Locate the cell with the specified text and output its (x, y) center coordinate. 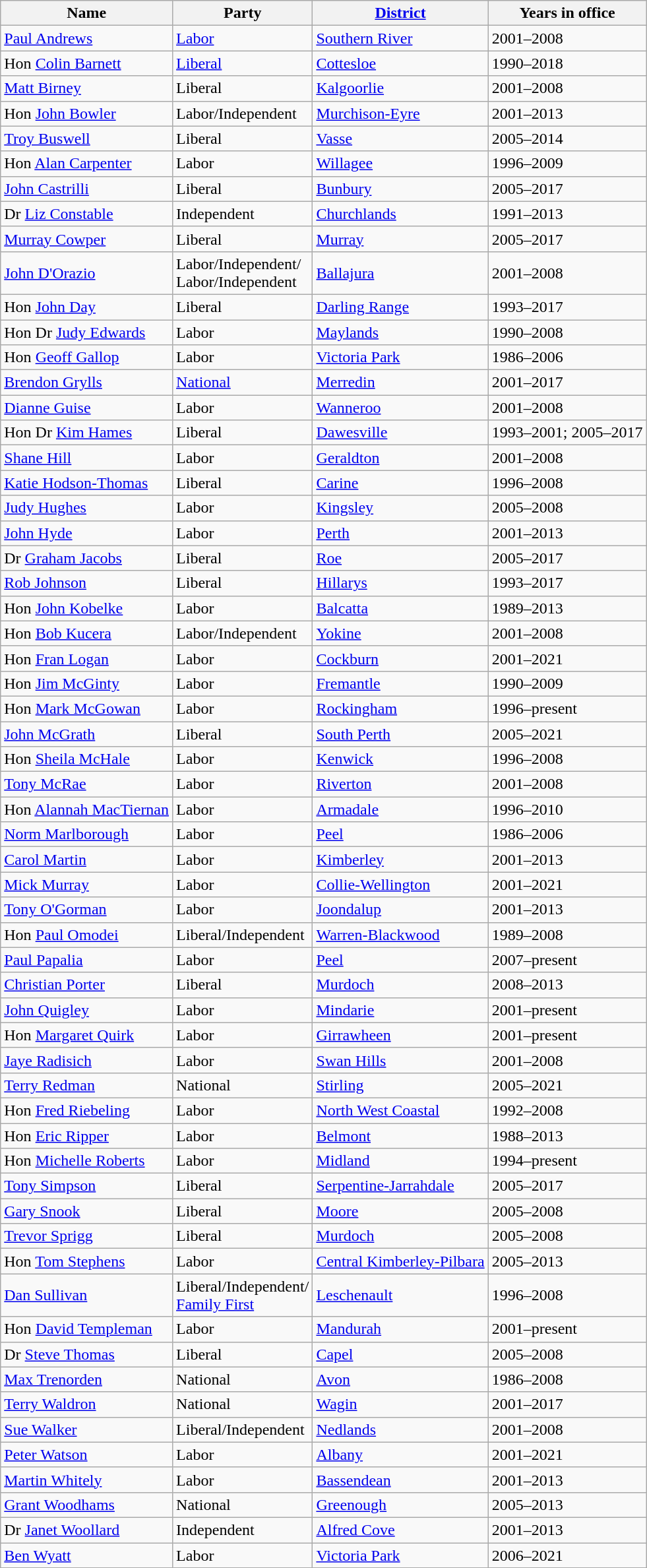
Murray (400, 239)
John D'Orazio (87, 273)
Hon Dr Judy Edwards (87, 332)
District (400, 13)
Dianne Guise (87, 408)
Perth (400, 533)
Hon John Day (87, 307)
Dr Graham Jacobs (87, 558)
Kenwick (400, 759)
Fremantle (400, 683)
Christian Porter (87, 985)
Matt Birney (87, 88)
Dan Sullivan (87, 1296)
Avon (400, 1379)
Dr Liz Constable (87, 214)
Hillarys (400, 583)
Cottesloe (400, 63)
Tony O'Gorman (87, 910)
South Perth (400, 734)
Warren-Blackwood (400, 935)
Hon Bob Kucera (87, 633)
1992–2008 (567, 1110)
Hon Alan Carpenter (87, 164)
Girrawheen (400, 1035)
Kimberley (400, 860)
Ben Wyatt (87, 1555)
Stirling (400, 1085)
Name (87, 13)
1988–2013 (567, 1135)
Shane Hill (87, 458)
Rockingham (400, 708)
Hon Margaret Quirk (87, 1035)
Hon Fran Logan (87, 658)
Bassendean (400, 1480)
Armadale (400, 809)
Judy Hughes (87, 508)
Merredin (400, 383)
Collie-Wellington (400, 885)
Troy Buswell (87, 139)
Joondalup (400, 910)
Gary Snook (87, 1211)
Swan Hills (400, 1060)
Greenough (400, 1505)
Tony McRae (87, 784)
1989–2008 (567, 935)
Katie Hodson-Thomas (87, 483)
Paul Andrews (87, 38)
Trevor Sprigg (87, 1236)
Roe (400, 558)
1989–2013 (567, 608)
Norm Marlborough (87, 834)
Maylands (400, 332)
1996–present (567, 708)
Belmont (400, 1135)
Dr Janet Woollard (87, 1530)
Geraldton (400, 458)
Kingsley (400, 508)
Hon Geoff Gallop (87, 358)
Murray Cowper (87, 239)
Albany (400, 1455)
2006–2021 (567, 1555)
Churchlands (400, 214)
1990–2018 (567, 63)
Nedlands (400, 1429)
Murchison-Eyre (400, 113)
2008–2013 (567, 985)
Hon Tom Stephens (87, 1261)
Kalgoorlie (400, 88)
Bunbury (400, 189)
Ballajura (400, 273)
Rob Johnson (87, 583)
Terry Redman (87, 1085)
2007–present (567, 960)
Leschenault (400, 1296)
Hon Mark McGowan (87, 708)
2005–2014 (567, 139)
Cockburn (400, 658)
Serpentine-Jarrahdale (400, 1186)
Central Kimberley-Pilbara (400, 1261)
Wagin (400, 1404)
Mindarie (400, 1010)
1996–2009 (567, 164)
Labor/Independent/Labor/Independent (243, 273)
Riverton (400, 784)
Hon David Templeman (87, 1329)
Max Trenorden (87, 1379)
Hon Colin Barnett (87, 63)
John Hyde (87, 533)
John McGrath (87, 734)
1991–2013 (567, 214)
Liberal/Independent/Family First (243, 1296)
Party (243, 13)
John Castrilli (87, 189)
Hon Fred Riebeling (87, 1110)
Hon Jim McGinty (87, 683)
Willagee (400, 164)
North West Coastal (400, 1110)
Hon Michelle Roberts (87, 1161)
Hon Dr Kim Hames (87, 433)
Moore (400, 1211)
Grant Woodhams (87, 1505)
Darling Range (400, 307)
Paul Papalia (87, 960)
Hon John Kobelke (87, 608)
John Quigley (87, 1010)
Alfred Cove (400, 1530)
Midland (400, 1161)
Hon Sheila McHale (87, 759)
Southern River (400, 38)
Capel (400, 1354)
Vasse (400, 139)
Dr Steve Thomas (87, 1354)
Wanneroo (400, 408)
Yokine (400, 633)
Hon Paul Omodei (87, 935)
1993–2001; 2005–2017 (567, 433)
Brendon Grylls (87, 383)
Hon Eric Ripper (87, 1135)
Carol Martin (87, 860)
1990–2009 (567, 683)
Hon John Bowler (87, 113)
1986–2008 (567, 1379)
1996–2010 (567, 809)
Peter Watson (87, 1455)
Terry Waldron (87, 1404)
Hon Alannah MacTiernan (87, 809)
Dawesville (400, 433)
Balcatta (400, 608)
Mandurah (400, 1329)
Sue Walker (87, 1429)
Tony Simpson (87, 1186)
1990–2008 (567, 332)
Carine (400, 483)
Years in office (567, 13)
Jaye Radisich (87, 1060)
1994–present (567, 1161)
Mick Murray (87, 885)
Martin Whitely (87, 1480)
